Return [x, y] of the center of cell containing provided text 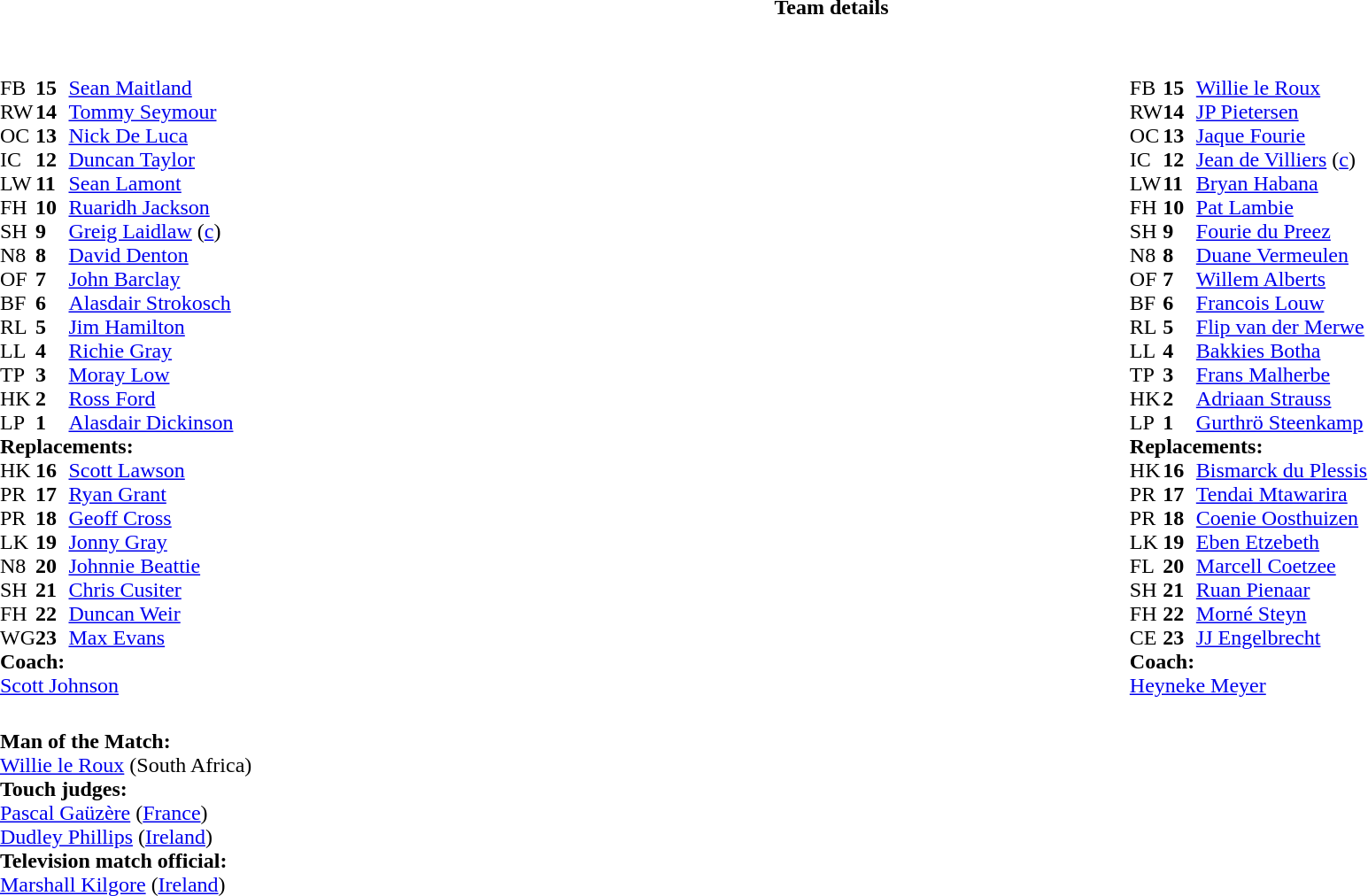
Jim Hamilton [151, 328]
WG [18, 637]
Chris Cusiter [151, 590]
Willie le Roux [1282, 89]
FL [1147, 567]
Jean de Villiers (c) [1282, 159]
Alasdair Strokosch [151, 303]
Sean Lamont [151, 184]
CE [1147, 637]
Ruan Pienaar [1282, 590]
Eben Etzebeth [1282, 542]
Sean Maitland [151, 89]
Ryan Grant [151, 494]
Scott Johnson [117, 685]
Johnnie Beattie [151, 567]
John Barclay [151, 280]
Greig Laidlaw (c) [151, 232]
Ruaridh Jackson [151, 207]
Morné Steyn [1282, 614]
Fourie du Preez [1282, 232]
Tendai Mtawarira [1282, 494]
JP Pietersen [1282, 112]
Heyneke Meyer [1248, 685]
Willem Alberts [1282, 280]
Max Evans [151, 637]
Duncan Weir [151, 614]
Bryan Habana [1282, 184]
Jaque Fourie [1282, 136]
Pat Lambie [1282, 207]
Marcell Coetzee [1282, 567]
Gurthrö Steenkamp [1282, 423]
Scott Lawson [151, 471]
Bismarck du Plessis [1282, 471]
Jonny Gray [151, 542]
JJ Engelbrecht [1282, 637]
Moray Low [151, 375]
Frans Malherbe [1282, 375]
Alasdair Dickinson [151, 423]
Duncan Taylor [151, 159]
Nick De Luca [151, 136]
Francois Louw [1282, 303]
Bakkies Botha [1282, 351]
Duane Vermeulen [1282, 255]
Geoff Cross [151, 519]
Ross Ford [151, 398]
Richie Gray [151, 351]
Coenie Oosthuizen [1282, 519]
David Denton [151, 255]
Tommy Seymour [151, 112]
Adriaan Strauss [1282, 398]
Flip van der Merwe [1282, 328]
